Identify which cell holds the provided text, then report its [X, Y] central coordinate. 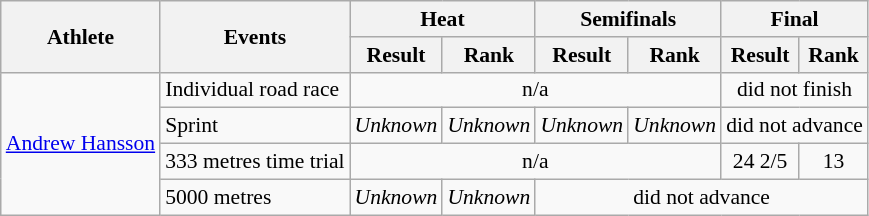
13 [834, 162]
Final [794, 19]
24 2/5 [760, 162]
Heat [443, 19]
Individual road race [254, 90]
Semifinals [628, 19]
Sprint [254, 126]
Events [254, 36]
333 metres time trial [254, 162]
5000 metres [254, 197]
Andrew Hansson [80, 143]
Athlete [80, 36]
did not finish [794, 90]
